For the text-containing cell, return its midpoint in (x, y) coordinate format. 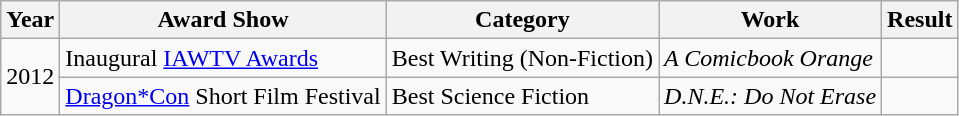
Category (522, 20)
Best Writing (Non-Fiction) (522, 58)
Best Science Fiction (522, 96)
A Comicbook Orange (770, 58)
Result (920, 20)
Year (30, 20)
Dragon*Con Short Film Festival (223, 96)
Inaugural IAWTV Awards (223, 58)
2012 (30, 77)
D.N.E.: Do Not Erase (770, 96)
Work (770, 20)
Award Show (223, 20)
